Return [x, y] of the center of cell containing provided text 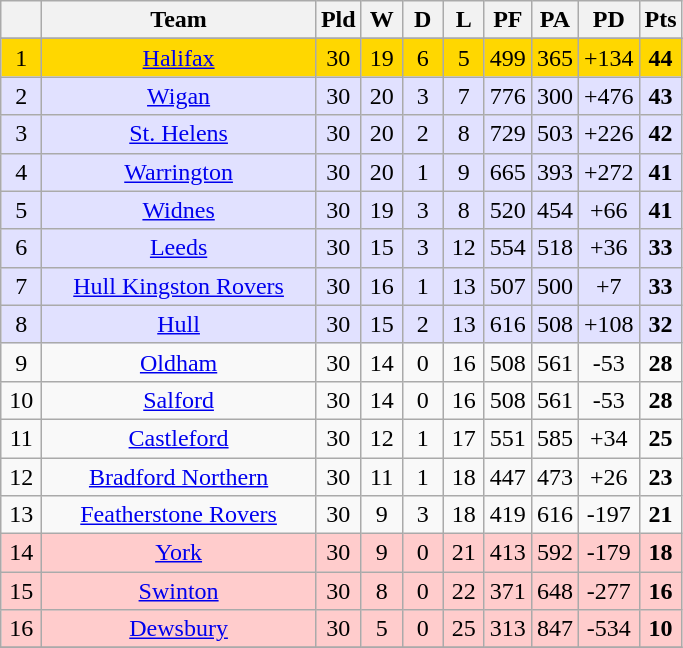
W [382, 20]
300 [554, 96]
Leeds [179, 248]
-179 [608, 553]
PA [554, 20]
518 [554, 248]
554 [508, 248]
St. Helens [179, 134]
Pld [338, 20]
473 [554, 477]
Hull [179, 324]
-197 [608, 515]
Team [179, 20]
520 [508, 210]
413 [508, 553]
+66 [608, 210]
585 [554, 438]
Swinton [179, 591]
729 [508, 134]
22 [464, 591]
Castleford [179, 438]
507 [508, 286]
Bradford Northern [179, 477]
L [464, 20]
Warrington [179, 172]
+7 [608, 286]
-534 [608, 629]
551 [508, 438]
371 [508, 591]
Featherstone Rovers [179, 515]
17 [464, 438]
665 [508, 172]
42 [660, 134]
Oldham [179, 362]
Salford [179, 400]
PF [508, 20]
447 [508, 477]
365 [554, 58]
+26 [608, 477]
-277 [608, 591]
+34 [608, 438]
Dewsbury [179, 629]
648 [554, 591]
Wigan [179, 96]
York [179, 553]
503 [554, 134]
500 [554, 286]
44 [660, 58]
+36 [608, 248]
847 [554, 629]
776 [508, 96]
4 [22, 172]
Pts [660, 20]
+272 [608, 172]
393 [554, 172]
313 [508, 629]
Hull Kingston Rovers [179, 286]
419 [508, 515]
23 [660, 477]
592 [554, 553]
499 [508, 58]
454 [554, 210]
+108 [608, 324]
32 [660, 324]
D [422, 20]
+476 [608, 96]
Halifax [179, 58]
PD [608, 20]
Widnes [179, 210]
+226 [608, 134]
+134 [608, 58]
43 [660, 96]
